Search for the cell housing the specified text and yield its (x, y) center coordinate. 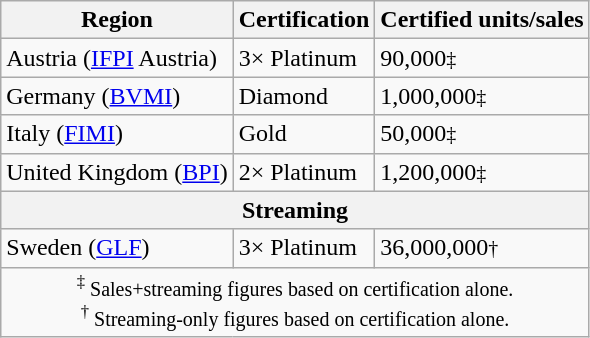
Diamond (304, 96)
Certification (304, 20)
1,200,000‡ (482, 172)
Germany (BVMI) (117, 96)
Austria (IFPI Austria) (117, 58)
Sweden (GLF) (117, 248)
36,000,000† (482, 248)
90,000‡ (482, 58)
Streaming (295, 210)
2× Platinum (304, 172)
Gold (304, 134)
‡ Sales+streaming figures based on certification alone.† Streaming-only figures based on certification alone. (295, 302)
50,000‡ (482, 134)
Region (117, 20)
Certified units/sales (482, 20)
Italy (FIMI) (117, 134)
United Kingdom (BPI) (117, 172)
1,000,000‡ (482, 96)
